Provide the (x, y) coordinate of the cell's center where the given text is located.  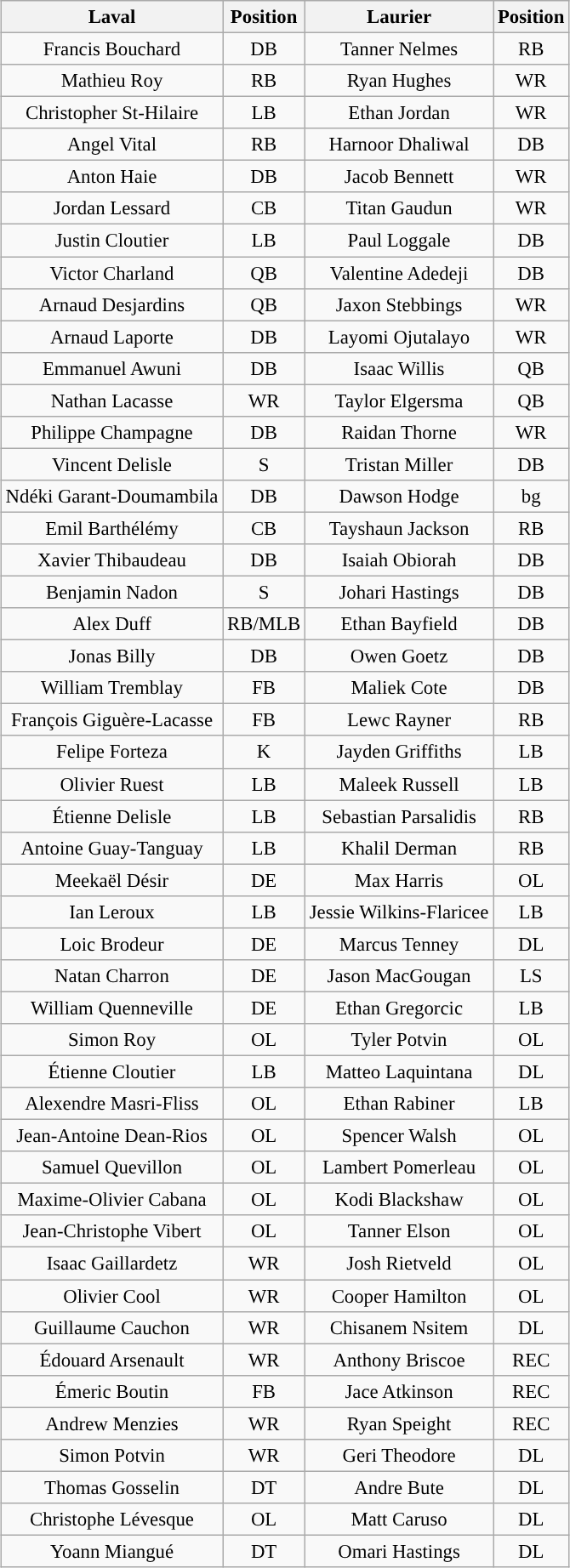
Nathan Lacasse (111, 401)
Isaiah Obiorah (398, 560)
Ian Leroux (111, 912)
Cooper Hamilton (398, 1296)
Jean-Christophe Vibert (111, 1232)
K (264, 753)
Raidan Thorne (398, 433)
Tanner Elson (398, 1232)
Laval (111, 17)
Benjamin Nadon (111, 593)
Ryan Speight (398, 1423)
Tanner Nelmes (398, 49)
Jayden Griffiths (398, 753)
Étienne Cloutier (111, 1072)
Vincent Delisle (111, 464)
Maleek Russell (398, 784)
Tyler Potvin (398, 1040)
Jordan Lessard (111, 208)
Christopher St-Hilaire (111, 113)
Philippe Champagne (111, 433)
Josh Rietveld (398, 1264)
Layomi Ojutalayo (398, 337)
Andrew Menzies (111, 1423)
Édouard Arsenault (111, 1360)
Jessie Wilkins-Flaricee (398, 912)
Samuel Quevillon (111, 1167)
Spencer Walsh (398, 1136)
Ethan Jordan (398, 113)
Geri Theodore (398, 1456)
Arnaud Desjardins (111, 304)
François Giguère-Lacasse (111, 720)
Sebastian Parsalidis (398, 816)
Ethan Bayfield (398, 624)
Arnaud Laporte (111, 337)
Simon Potvin (111, 1456)
Mathieu Roy (111, 81)
Jonas Billy (111, 656)
Xavier Thibaudeau (111, 560)
Antoine Guay-Tanguay (111, 848)
Paul Loggale (398, 241)
Lewc Rayner (398, 720)
Emil Barthélémy (111, 528)
Jacob Bennett (398, 177)
Alex Duff (111, 624)
Khalil Derman (398, 848)
Taylor Elgersma (398, 401)
Omari Hastings (398, 1551)
Matt Caruso (398, 1520)
Kodi Blackshaw (398, 1200)
Justin Cloutier (111, 241)
Isaac Gaillardetz (111, 1264)
Jace Atkinson (398, 1391)
RB/MLB (264, 624)
Tayshaun Jackson (398, 528)
Francis Bouchard (111, 49)
Maxime-Olivier Cabana (111, 1200)
Anthony Briscoe (398, 1360)
Emmanuel Awuni (111, 368)
Étienne Delisle (111, 816)
Meekaël Désir (111, 880)
Anton Haie (111, 177)
Guillaume Cauchon (111, 1327)
Felipe Forteza (111, 753)
Harnoor Dhaliwal (398, 145)
Laurier (398, 17)
Isaac Willis (398, 368)
William Tremblay (111, 688)
Tristan Miller (398, 464)
Jean-Antoine Dean-Rios (111, 1136)
Owen Goetz (398, 656)
Loic Brodeur (111, 944)
Marcus Tenney (398, 944)
Matteo Laquintana (398, 1072)
Yoann Miangué (111, 1551)
Valentine Adedeji (398, 273)
Ndéki Garant-Doumambila (111, 497)
Lambert Pomerleau (398, 1167)
Andre Bute (398, 1487)
Natan Charron (111, 976)
Ethan Gregorcic (398, 1008)
Thomas Gosselin (111, 1487)
Olivier Cool (111, 1296)
Johari Hastings (398, 593)
Olivier Ruest (111, 784)
bg (531, 497)
William Quenneville (111, 1008)
Chisanem Nsitem (398, 1327)
Angel Vital (111, 145)
Ryan Hughes (398, 81)
Jason MacGougan (398, 976)
Christophe Lévesque (111, 1520)
Titan Gaudun (398, 208)
Dawson Hodge (398, 497)
Ethan Rabiner (398, 1104)
Maliek Cote (398, 688)
Victor Charland (111, 273)
LS (531, 976)
Alexendre Masri-Fliss (111, 1104)
Émeric Boutin (111, 1391)
Jaxon Stebbings (398, 304)
Simon Roy (111, 1040)
Max Harris (398, 880)
